For the text-containing cell, return its midpoint in (X, Y) coordinate format. 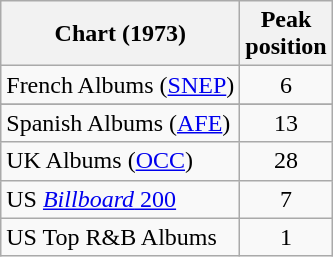
Spanish Albums (AFE) (120, 123)
French Albums (SNEP) (120, 85)
US Billboard 200 (120, 199)
US Top R&B Albums (120, 237)
Chart (1973) (120, 34)
13 (286, 123)
Peak position (286, 34)
7 (286, 199)
6 (286, 85)
1 (286, 237)
UK Albums (OCC) (120, 161)
28 (286, 161)
